Find where the given text appears and provide that cell's center as [x, y] coordinate. 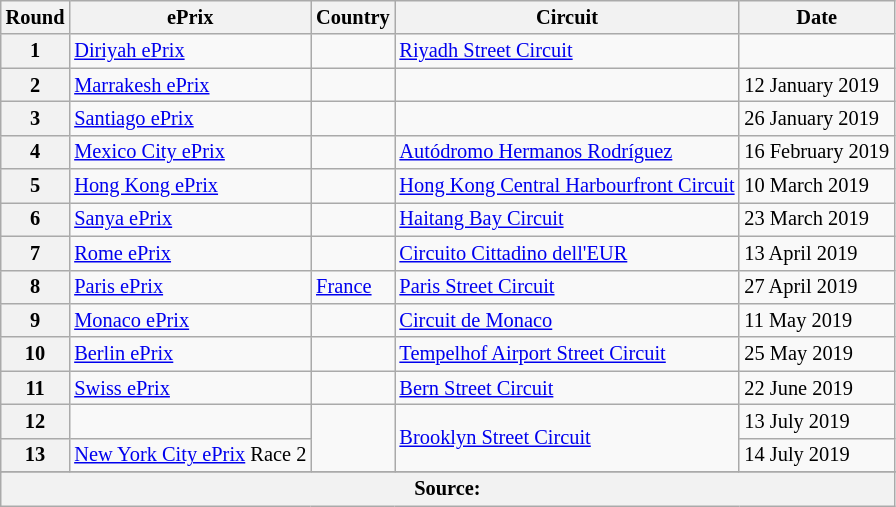
Mexico City ePrix [190, 152]
Circuit [568, 17]
Autódromo Hermanos Rodríguez [568, 152]
2 [36, 85]
Hong Kong Central Harbourfront Circuit [568, 186]
Rome ePrix [190, 253]
Paris ePrix [190, 287]
Paris Street Circuit [568, 287]
14 July 2019 [816, 455]
8 [36, 287]
Date [816, 17]
New York City ePrix Race 2 [190, 455]
Diriyah ePrix [190, 51]
Circuit de Monaco [568, 320]
Marrakesh ePrix [190, 85]
3 [36, 118]
10 March 2019 [816, 186]
23 March 2019 [816, 219]
France [352, 287]
13 [36, 455]
Round [36, 17]
12 January 2019 [816, 85]
6 [36, 219]
Circuito Cittadino dell'EUR [568, 253]
13 April 2019 [816, 253]
Riyadh Street Circuit [568, 51]
9 [36, 320]
Country [352, 17]
Santiago ePrix [190, 118]
Tempelhof Airport Street Circuit [568, 354]
11 May 2019 [816, 320]
4 [36, 152]
16 February 2019 [816, 152]
Bern Street Circuit [568, 388]
10 [36, 354]
7 [36, 253]
Brooklyn Street Circuit [568, 438]
Swiss ePrix [190, 388]
1 [36, 51]
12 [36, 421]
5 [36, 186]
Monaco ePrix [190, 320]
Hong Kong ePrix [190, 186]
Berlin ePrix [190, 354]
Sanya ePrix [190, 219]
Haitang Bay Circuit [568, 219]
Source: [448, 489]
11 [36, 388]
22 June 2019 [816, 388]
27 April 2019 [816, 287]
ePrix [190, 17]
26 January 2019 [816, 118]
13 July 2019 [816, 421]
25 May 2019 [816, 354]
